Identify which cell holds the provided text, then report its [X, Y] central coordinate. 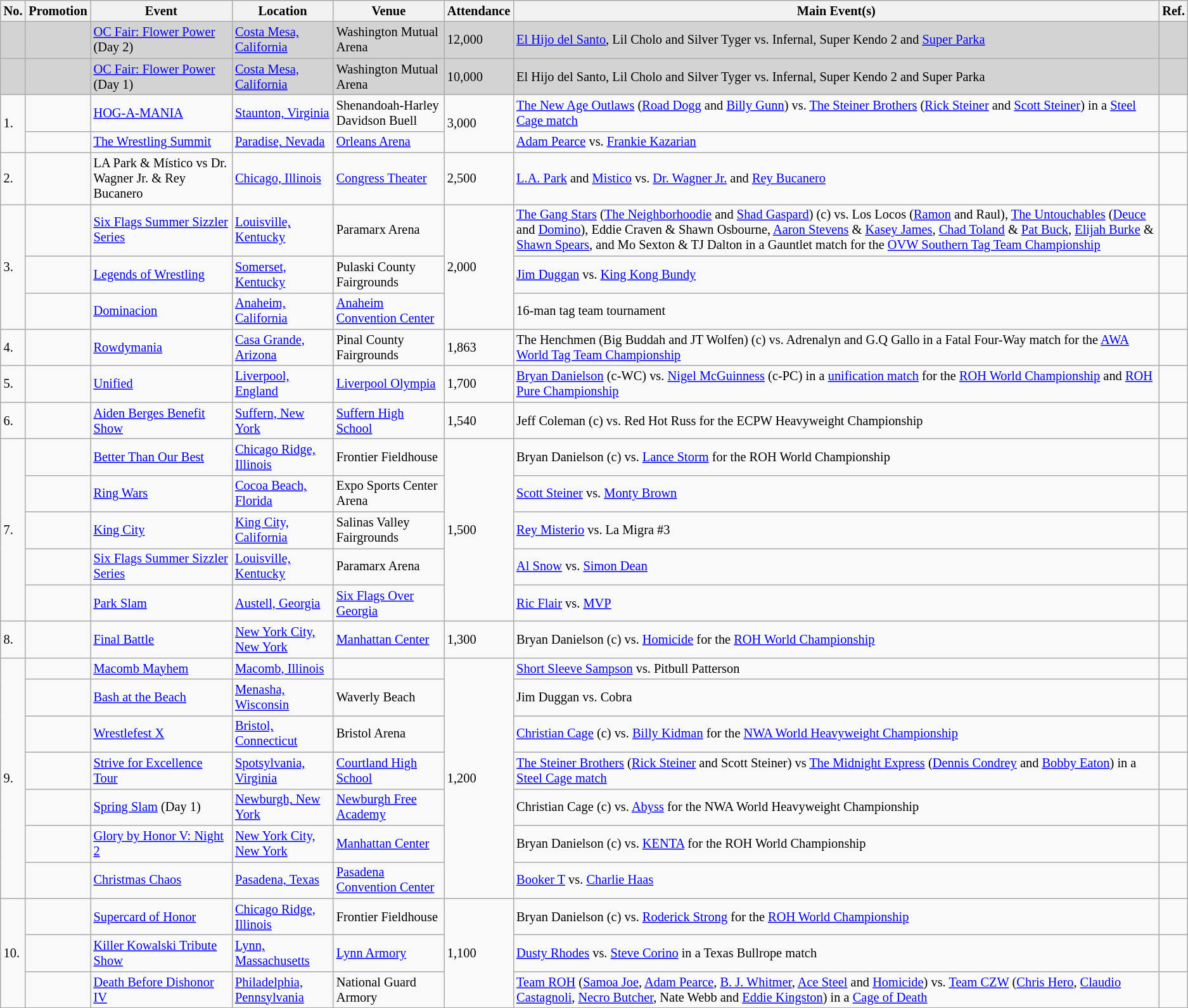
10,000 [479, 77]
Lynn Armory [389, 953]
King City, California [283, 530]
6. [13, 421]
7. [13, 530]
King City [162, 530]
Bash at the Beach [162, 698]
HOG-A-MANIA [162, 113]
Glory by Honor V: Night 2 [162, 843]
Newburgh Free Academy [389, 807]
Bryan Danielson (c) vs. Homicide for the ROH World Championship [836, 639]
Al Snow vs. Simon Dean [836, 566]
Scott Steiner vs. Monty Brown [836, 494]
Aiden Berges Benefit Show [162, 421]
9. [13, 778]
1. [13, 123]
12,000 [479, 40]
Death Before Dishonor IV [162, 990]
Salinas Valley Fairgrounds [389, 530]
Ring Wars [162, 494]
Orleans Arena [389, 142]
Better Than Our Best [162, 457]
Casa Grande, Arizona [283, 347]
Spotsylvania, Virginia [283, 770]
Austell, Georgia [283, 603]
1,863 [479, 347]
Killer Kowalski Tribute Show [162, 953]
Bryan Danielson (c-WC) vs. Nigel McGuinness (c-PC) in a unification match for the ROH World Championship and ROH Pure Championship [836, 384]
1,300 [479, 639]
Booker T vs. Charlie Haas [836, 880]
Philadelphia, Pennsylvania [283, 990]
No. [13, 11]
Staunton, Virginia [283, 113]
Supercard of Honor [162, 917]
The Wrestling Summit [162, 142]
Venue [389, 11]
Suffern High School [389, 421]
Pasadena Convention Center [389, 880]
Newburgh, New York [283, 807]
Ric Flair vs. MVP [836, 603]
National Guard Armory [389, 990]
1,200 [479, 778]
1,100 [479, 953]
Event [162, 11]
3,000 [479, 123]
The Steiner Brothers (Rick Steiner and Scott Steiner) vs The Midnight Express (Dennis Condrey and Bobby Eaton) in a Steel Cage match [836, 770]
Liverpool, England [283, 384]
Six Flags Over Georgia [389, 603]
4. [13, 347]
Wrestlefest X [162, 734]
2,000 [479, 266]
Congress Theater [389, 179]
Anaheim Convention Center [389, 311]
Anaheim, California [283, 311]
Bryan Danielson (c) vs. KENTA for the ROH World Championship [836, 843]
Main Event(s) [836, 11]
8. [13, 639]
LA Park & Místico vs Dr. Wagner Jr. & Rey Bucanero [162, 179]
Pinal County Fairgrounds [389, 347]
Lynn, Massachusetts [283, 953]
Expo Sports Center Arena [389, 494]
Bristol Arena [389, 734]
Unified [162, 384]
1,700 [479, 384]
Pulaski County Fairgrounds [389, 274]
Strive for Excellence Tour [162, 770]
Adam Pearce vs. Frankie Kazarian [836, 142]
Ref. [1173, 11]
Christian Cage (c) vs. Billy Kidman for the NWA World Heavyweight Championship [836, 734]
Dusty Rhodes vs. Steve Corino in a Texas Bullrope match [836, 953]
1,540 [479, 421]
OC Fair: Flower Power (Day 1) [162, 77]
Rowdymania [162, 347]
L.A. Park and Mistico vs. Dr. Wagner Jr. and Rey Bucanero [836, 179]
5. [13, 384]
Rey Misterio vs. La Migra #3 [836, 530]
Bryan Danielson (c) vs. Lance Storm for the ROH World Championship [836, 457]
Location [283, 11]
Bristol, Connecticut [283, 734]
16-man tag team tournament [836, 311]
Pasadena, Texas [283, 880]
Courtland High School [389, 770]
Promotion [58, 11]
Dominacion [162, 311]
The Henchmen (Big Buddah and JT Wolfen) (c) vs. Adrenalyn and G.Q Gallo in a Fatal Four-Way match for the AWA World Tag Team Championship [836, 347]
Macomb, Illinois [283, 668]
Macomb Mayhem [162, 668]
Somerset, Kentucky [283, 274]
Park Slam [162, 603]
Christian Cage (c) vs. Abyss for the NWA World Heavyweight Championship [836, 807]
Jim Duggan vs. Cobra [836, 698]
3. [13, 266]
Legends of Wrestling [162, 274]
Bryan Danielson (c) vs. Roderick Strong for the ROH World Championship [836, 917]
Chicago, Illinois [283, 179]
Suffern, New York [283, 421]
Christmas Chaos [162, 880]
Shenandoah-Harley Davidson Buell [389, 113]
1,500 [479, 530]
Attendance [479, 11]
Jim Duggan vs. King Kong Bundy [836, 274]
OC Fair: Flower Power (Day 2) [162, 40]
10. [13, 953]
Cocoa Beach, Florida [283, 494]
Final Battle [162, 639]
Liverpool Olympia [389, 384]
Short Sleeve Sampson vs. Pitbull Patterson [836, 668]
Spring Slam (Day 1) [162, 807]
Jeff Coleman (c) vs. Red Hot Russ for the ECPW Heavyweight Championship [836, 421]
Waverly Beach [389, 698]
2. [13, 179]
The New Age Outlaws (Road Dogg and Billy Gunn) vs. The Steiner Brothers (Rick Steiner and Scott Steiner) in a Steel Cage match [836, 113]
Paradise, Nevada [283, 142]
Menasha, Wisconsin [283, 698]
2,500 [479, 179]
